Identify which cell holds the provided text, then report its [x, y] central coordinate. 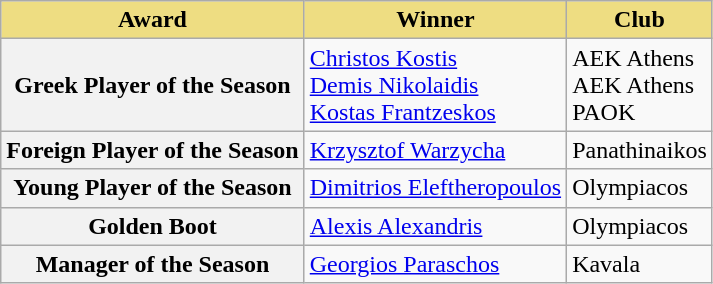
AEK AthensAEK AthensPAOK [640, 85]
Golden Boot [152, 226]
Dimitrios Eleftheropoulos [435, 188]
Manager of the Season [152, 264]
Young Player of the Season [152, 188]
Georgios Paraschos [435, 264]
Award [152, 20]
Krzysztof Warzycha [435, 150]
Winner [435, 20]
Panathinaikos [640, 150]
Kavala [640, 264]
Christos Kostis Demis Nikolaidis Kostas Frantzeskos [435, 85]
Greek Player of the Season [152, 85]
Alexis Alexandris [435, 226]
Foreign Player of the Season [152, 150]
Club [640, 20]
